Determine the (X, Y) coordinate at the center of the cell enclosing the given text.  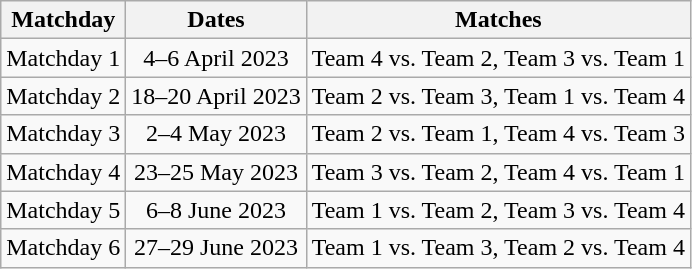
Matchday (64, 20)
Matchday 3 (64, 134)
2–4 May 2023 (216, 134)
4–6 April 2023 (216, 58)
Matchday 5 (64, 210)
18–20 April 2023 (216, 96)
23–25 May 2023 (216, 172)
Matches (498, 20)
27–29 June 2023 (216, 248)
Team 2 vs. Team 1, Team 4 vs. Team 3 (498, 134)
6–8 June 2023 (216, 210)
Team 3 vs. Team 2, Team 4 vs. Team 1 (498, 172)
Matchday 1 (64, 58)
Matchday 2 (64, 96)
Team 4 vs. Team 2, Team 3 vs. Team 1 (498, 58)
Team 2 vs. Team 3, Team 1 vs. Team 4 (498, 96)
Dates (216, 20)
Matchday 4 (64, 172)
Team 1 vs. Team 3, Team 2 vs. Team 4 (498, 248)
Matchday 6 (64, 248)
Team 1 vs. Team 2, Team 3 vs. Team 4 (498, 210)
